Extract the [X, Y] coordinate from the center of the cell holding the provided text.  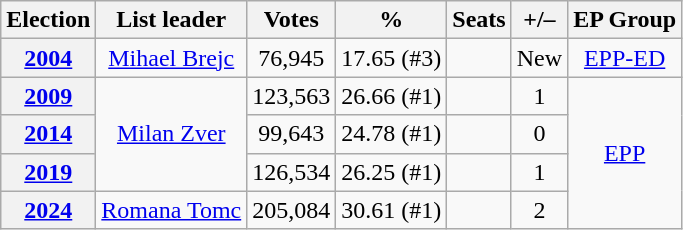
205,084 [292, 210]
EP Group [625, 20]
24.78 (#1) [392, 134]
76,945 [292, 58]
30.61 (#1) [392, 210]
New [539, 58]
123,563 [292, 96]
Mihael Brejc [172, 58]
2004 [48, 58]
26.25 (#1) [392, 172]
2 [539, 210]
0 [539, 134]
Votes [292, 20]
26.66 (#1) [392, 96]
List leader [172, 20]
2019 [48, 172]
17.65 (#3) [392, 58]
% [392, 20]
126,534 [292, 172]
Romana Tomc [172, 210]
Milan Zver [172, 134]
Seats [479, 20]
2024 [48, 210]
EPP-ED [625, 58]
2014 [48, 134]
Election [48, 20]
+/– [539, 20]
EPP [625, 153]
2009 [48, 96]
99,643 [292, 134]
